Determine the (X, Y) coordinate at the center of the cell enclosing the given text.  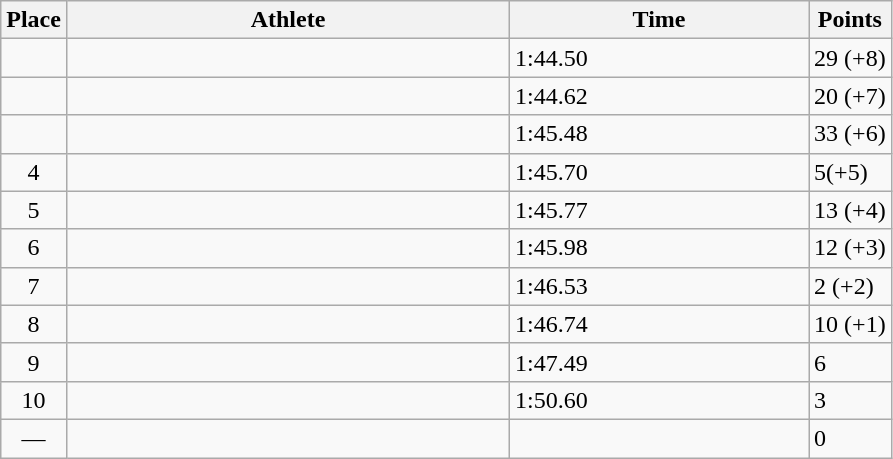
Time (660, 20)
Athlete (288, 20)
1:45.70 (660, 172)
1:45.48 (660, 134)
2 (+2) (850, 286)
1:47.49 (660, 362)
13 (+4) (850, 210)
4 (34, 172)
10 (34, 400)
8 (34, 324)
9 (34, 362)
29 (+8) (850, 58)
1:46.53 (660, 286)
1:45.98 (660, 248)
— (34, 438)
1:46.74 (660, 324)
5 (34, 210)
10 (+1) (850, 324)
1:44.50 (660, 58)
20 (+7) (850, 96)
1:44.62 (660, 96)
7 (34, 286)
1:50.60 (660, 400)
33 (+6) (850, 134)
Points (850, 20)
1:45.77 (660, 210)
3 (850, 400)
5(+5) (850, 172)
Place (34, 20)
12 (+3) (850, 248)
0 (850, 438)
